Provide the (x, y) coordinate of the cell's center where the given text is located.  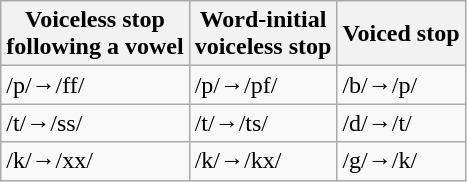
Word-initialvoiceless stop (263, 34)
/g/→/k/ (401, 161)
Voiceless stopfollowing a vowel (95, 34)
/p/→/pf/ (263, 85)
/d/→/t/ (401, 123)
/t/→/ss/ (95, 123)
Voiced stop (401, 34)
/b/→/p/ (401, 85)
/p/→/ff/ (95, 85)
/t/→/ts/ (263, 123)
/k/→/kx/ (263, 161)
/k/→/xx/ (95, 161)
